Detect which cell encompasses the target text, then output its (x, y) center coordinate. 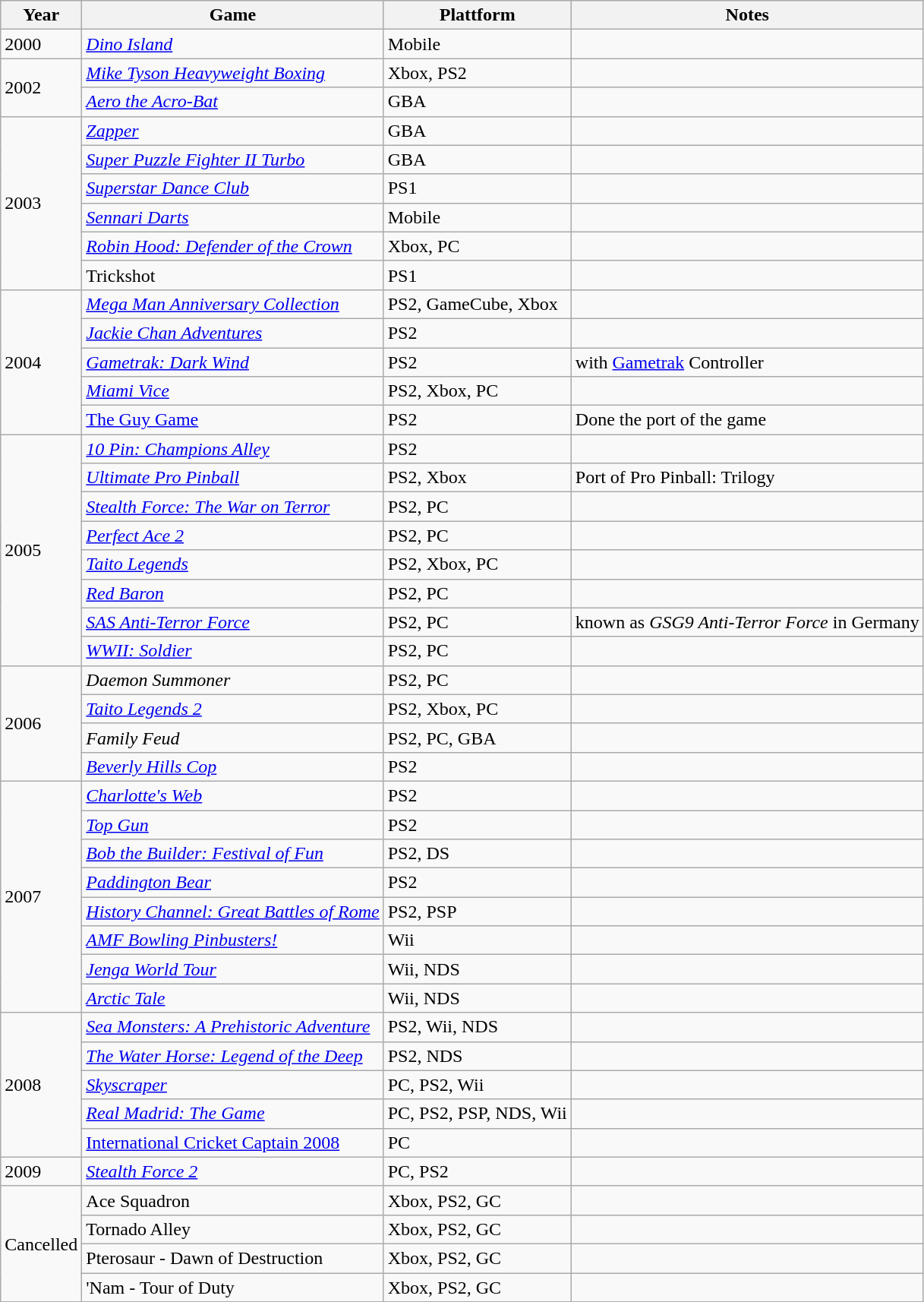
Taito Legends 2 (232, 709)
AMF Bowling Pinbusters! (232, 940)
International Cricket Captain 2008 (232, 1142)
Family Feud (232, 738)
Mike Tyson Heavyweight Boxing (232, 73)
2007 (41, 896)
Wii (477, 940)
PS2, NDS (477, 1056)
Done the port of the game (747, 420)
Gametrak: Dark Wind (232, 362)
SAS Anti-Terror Force (232, 622)
Miami Vice (232, 391)
PS2, PC, GBA (477, 738)
with Gametrak Controller (747, 362)
'Nam - Tour of Duty (232, 1288)
2005 (41, 550)
Bob the Builder: Festival of Fun (232, 854)
2009 (41, 1171)
Cancelled (41, 1244)
Zapper (232, 131)
PS2, Wii, NDS (477, 1027)
Year (41, 15)
Jackie Chan Adventures (232, 333)
Stealth Force 2 (232, 1171)
The Guy Game (232, 420)
2006 (41, 723)
10 Pin: Champions Alley (232, 449)
2008 (41, 1085)
2004 (41, 362)
Stealth Force: The War on Terror (232, 507)
Robin Hood: Defender of the Crown (232, 246)
2003 (41, 203)
Mega Man Anniversary Collection (232, 304)
Red Baron (232, 593)
Daemon Summoner (232, 680)
Jenga World Tour (232, 969)
Arctic Tale (232, 998)
Taito Legends (232, 564)
Pterosaur - Dawn of Destruction (232, 1258)
Aero the Acro-Bat (232, 102)
History Channel: Great Battles of Rome (232, 912)
PS2, Xbox (477, 478)
Notes (747, 15)
Ace Squadron (232, 1200)
PS2, PSP (477, 912)
Real Madrid: The Game (232, 1114)
2002 (41, 87)
Super Puzzle Fighter II Turbo (232, 160)
PS2, DS (477, 854)
PC (477, 1142)
Trickshot (232, 275)
Sea Monsters: A Prehistoric Adventure (232, 1027)
Xbox, PC (477, 246)
Paddington Bear (232, 883)
Top Gun (232, 824)
Game (232, 15)
2000 (41, 44)
PC, PS2, PSP, NDS, Wii (477, 1114)
PC, PS2, Wii (477, 1085)
The Water Horse: Legend of the Deep (232, 1056)
Skyscraper (232, 1085)
PC, PS2 (477, 1171)
WWII: Soldier (232, 651)
known as GSG9 Anti-Terror Force in Germany (747, 622)
Beverly Hills Cop (232, 766)
Port of Pro Pinball: Trilogy (747, 478)
Dino Island (232, 44)
Plattform (477, 15)
Tornado Alley (232, 1229)
Sennari Darts (232, 217)
Xbox, PS2 (477, 73)
Ultimate Pro Pinball (232, 478)
PS2, GameCube, Xbox (477, 304)
Perfect Ace 2 (232, 536)
Charlotte's Web (232, 795)
Superstar Dance Club (232, 188)
